Scan for the cell matching the given text and deliver its [x, y] coordinate at center. 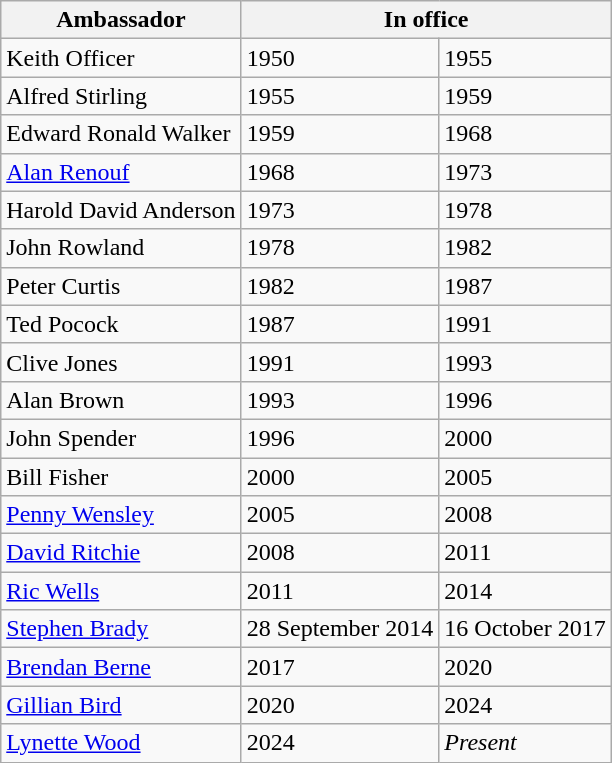
Peter Curtis [121, 286]
John Rowland [121, 248]
Ambassador [121, 20]
Stephen Brady [121, 629]
Ted Pocock [121, 324]
Bill Fisher [121, 477]
28 September 2014 [340, 629]
16 October 2017 [525, 629]
Ric Wells [121, 591]
Present [525, 743]
Alan Renouf [121, 172]
Clive Jones [121, 362]
Edward Ronald Walker [121, 134]
Penny Wensley [121, 515]
Brendan Berne [121, 667]
2014 [525, 591]
Alfred Stirling [121, 96]
Harold David Anderson [121, 210]
Gillian Bird [121, 705]
In office [426, 20]
Lynette Wood [121, 743]
David Ritchie [121, 553]
1950 [340, 58]
2017 [340, 667]
Keith Officer [121, 58]
John Spender [121, 438]
Alan Brown [121, 400]
